Provide the [x, y] coordinate of the cell's center where the given text is located.  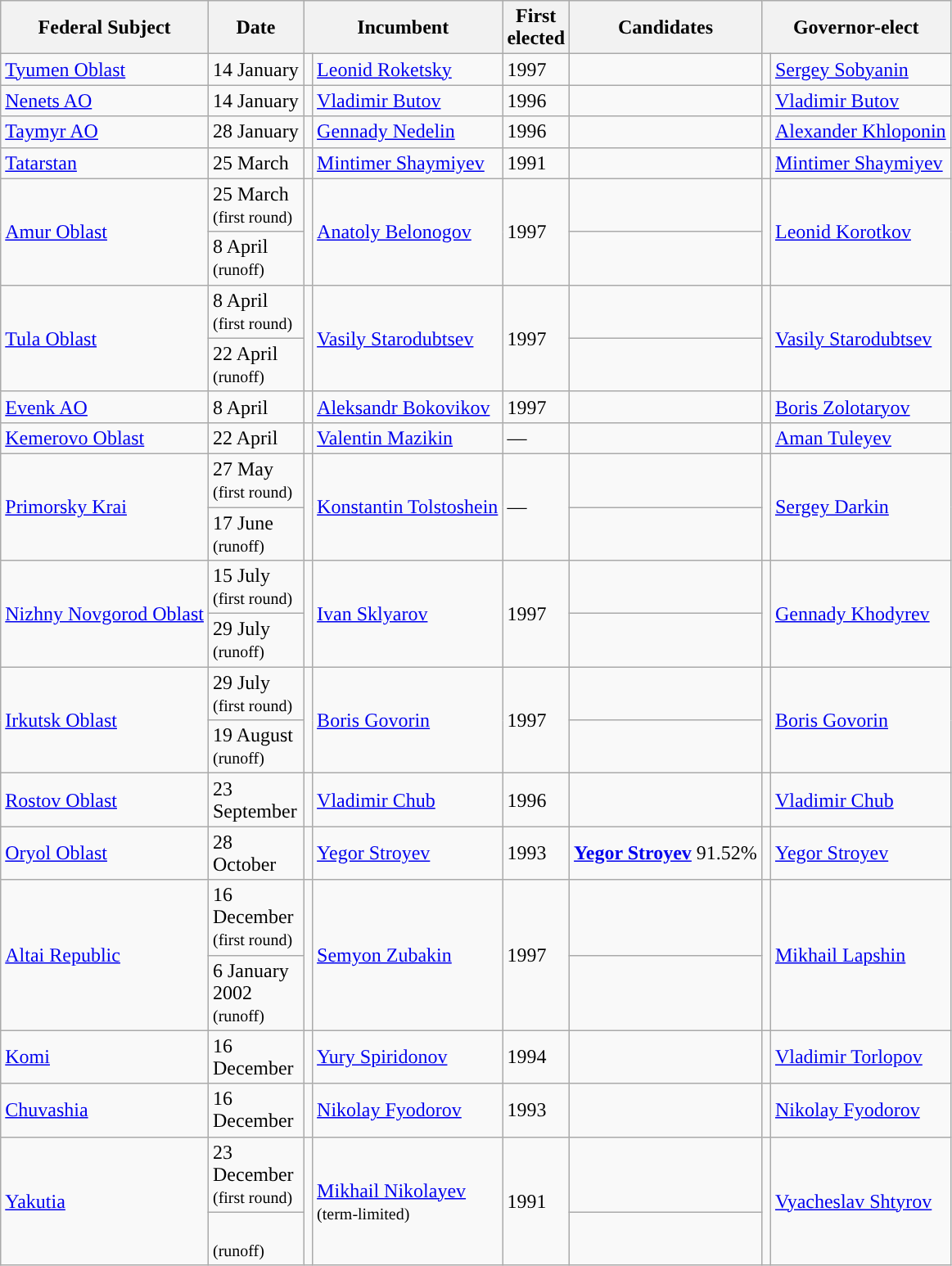
Nizhny Novgorod Oblast [105, 614]
25 March(first round) [255, 205]
29 July(first round) [255, 694]
8 April(first round) [255, 311]
Aleksandr Bokovikov [408, 407]
Anatoly Belonogov [408, 232]
Candidates [666, 28]
Kemerovo Oblast [105, 438]
15 July(first round) [255, 588]
Yegor Stroyev 91.52% [666, 853]
Yakutia [105, 1201]
Leonid Roketsky [408, 70]
Gennady Nedelin [408, 132]
Komi [105, 1057]
Alexander Khloponin [860, 132]
Governor-elect [856, 28]
Chuvashia [105, 1110]
27 May(first round) [255, 480]
Vyacheslav Shtyrov [860, 1201]
Incumbent [403, 28]
Tatarstan [105, 163]
Leonid Korotkov [860, 232]
Firstelected [536, 28]
Tula Oblast [105, 338]
Boris Zolotaryov [860, 407]
Mikhail Nikolayev(term-limited) [408, 1201]
(runoff) [255, 1239]
1994 [536, 1057]
Ivan Sklyarov [408, 614]
Taymyr AO [105, 132]
17 June(runoff) [255, 534]
8 April [255, 407]
28 October [255, 853]
25 March [255, 163]
Nenets AO [105, 101]
19 August(runoff) [255, 746]
23 December(first round) [255, 1174]
Aman Tuleyev [860, 438]
23 September [255, 800]
Primorsky Krai [105, 507]
Date [255, 28]
28 January [255, 132]
16 December(first round) [255, 917]
Mikhail Lapshin [860, 955]
Gennady Khodyrev [860, 614]
Rostov Oblast [105, 800]
Valentin Mazikin [408, 438]
Altai Republic [105, 955]
6 January 2002(runoff) [255, 993]
29 July(runoff) [255, 640]
Semyon Zubakin [408, 955]
22 April [255, 438]
Federal Subject [105, 28]
Sergey Darkin [860, 507]
Yury Spiridonov [408, 1057]
Vladimir Torlopov [860, 1057]
22 April(runoff) [255, 365]
Oryol Oblast [105, 853]
Evenk AO [105, 407]
Amur Oblast [105, 232]
Irkutsk Oblast [105, 720]
Konstantin Tolstoshein [408, 507]
8 April(runoff) [255, 259]
Sergey Sobyanin [860, 70]
Tyumen Oblast [105, 70]
